Search for the cell housing the specified text and yield its [x, y] center coordinate. 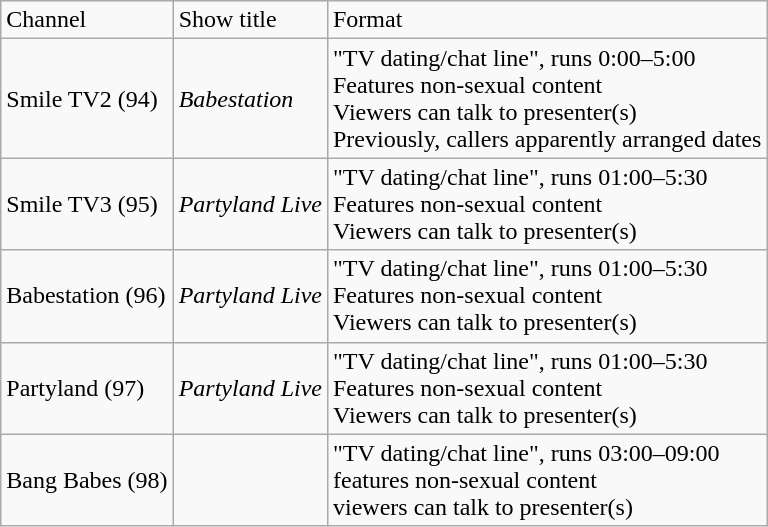
"TV dating/chat line", runs 03:00–09:00 features non-sexual content viewers can talk to presenter(s) [546, 480]
Smile TV3 (95) [87, 204]
Smile TV2 (94) [87, 98]
Show title [250, 20]
Channel [87, 20]
Bang Babes (98) [87, 480]
"TV dating/chat line", runs 0:00–5:00 Features non-sexual content Viewers can talk to presenter(s) Previously, callers apparently arranged dates [546, 98]
Babestation [250, 98]
Partyland (97) [87, 388]
Format [546, 20]
Babestation (96) [87, 296]
